Find where the given text appears and provide that cell's center as (x, y) coordinate. 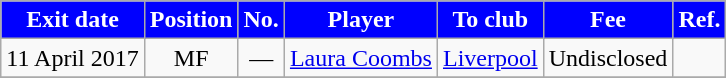
Liverpool (490, 58)
Exit date (73, 20)
Laura Coombs (360, 58)
To club (490, 20)
Fee (608, 20)
MF (191, 58)
Ref. (700, 20)
— (261, 58)
Undisclosed (608, 58)
No. (261, 20)
Player (360, 20)
Position (191, 20)
11 April 2017 (73, 58)
